Return the [X, Y] coordinate for the center point of the cell that contains the specified text.  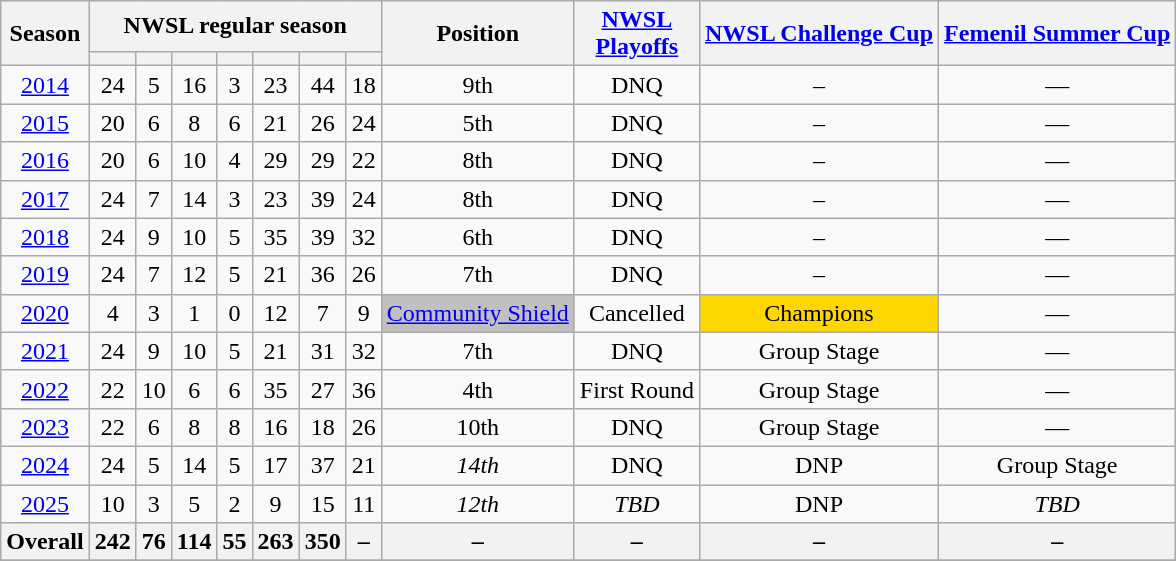
NWSL Challenge Cup [818, 34]
9th [478, 85]
4th [478, 389]
NWSL regular season [235, 26]
2015 [45, 123]
Season [45, 34]
242 [112, 542]
27 [322, 389]
11 [364, 503]
263 [276, 542]
37 [322, 465]
NWSLPlayoffs [636, 34]
Cancelled [636, 313]
55 [234, 542]
First Round [636, 389]
12th [478, 503]
15 [322, 503]
Position [478, 34]
2024 [45, 465]
17 [276, 465]
2023 [45, 427]
Overall [45, 542]
76 [154, 542]
2016 [45, 161]
0 [234, 313]
1 [194, 313]
Femenil Summer Cup [1058, 34]
2021 [45, 351]
2019 [45, 275]
114 [194, 542]
2014 [45, 85]
2 [234, 503]
5th [478, 123]
44 [322, 85]
Community Shield [478, 313]
14th [478, 465]
350 [322, 542]
2022 [45, 389]
2017 [45, 199]
31 [322, 351]
Champions [818, 313]
2025 [45, 503]
10th [478, 427]
6th [478, 237]
2018 [45, 237]
2020 [45, 313]
